Capture the cell that displays the provided text and extract its (X, Y) central coordinate. 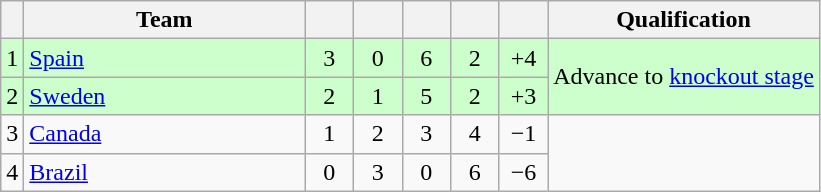
5 (426, 96)
−6 (524, 172)
Advance to knockout stage (684, 77)
Sweden (164, 96)
+3 (524, 96)
Qualification (684, 20)
Spain (164, 58)
−1 (524, 134)
Brazil (164, 172)
Team (164, 20)
Canada (164, 134)
+4 (524, 58)
